Capture the cell that displays the provided text and extract its [x, y] central coordinate. 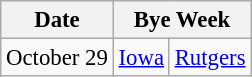
Date [57, 20]
Rutgers [210, 58]
Bye Week [182, 20]
October 29 [57, 58]
Iowa [141, 58]
